Pinpoint the cell where the given text exists, returning its (x, y) midpoint coordinate. 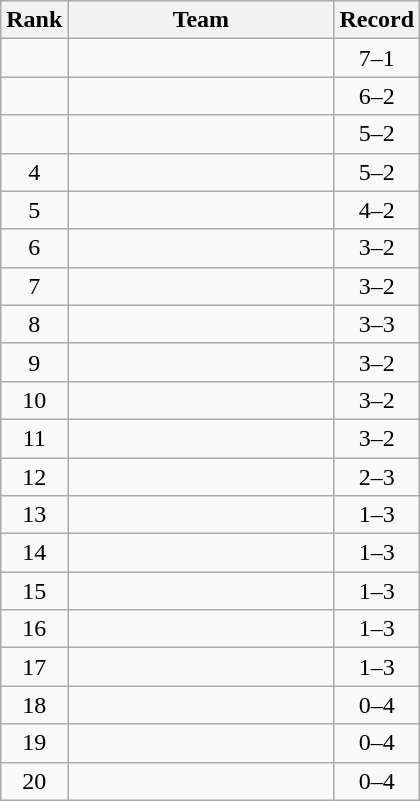
7 (34, 286)
12 (34, 477)
8 (34, 324)
16 (34, 629)
11 (34, 438)
4–2 (377, 210)
9 (34, 362)
13 (34, 515)
14 (34, 553)
18 (34, 705)
15 (34, 591)
6–2 (377, 96)
3–3 (377, 324)
10 (34, 400)
5 (34, 210)
4 (34, 172)
7–1 (377, 58)
20 (34, 781)
Rank (34, 20)
Record (377, 20)
Team (201, 20)
19 (34, 743)
6 (34, 248)
2–3 (377, 477)
17 (34, 667)
